Pinpoint the cell where the given text exists, returning its [X, Y] midpoint coordinate. 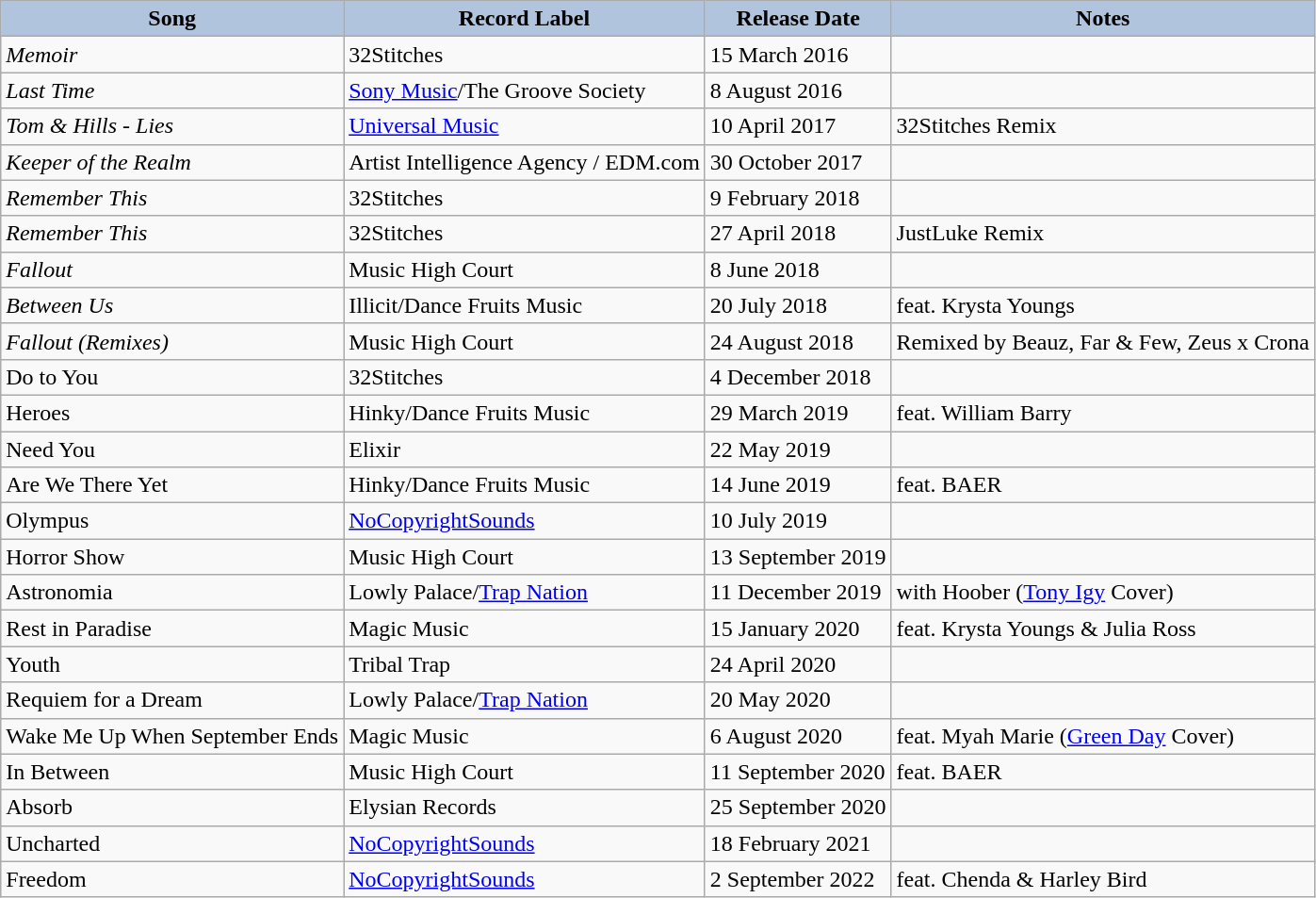
Rest in Paradise [172, 629]
Are We There Yet [172, 485]
25 September 2020 [798, 808]
In Between [172, 772]
10 April 2017 [798, 126]
Heroes [172, 413]
feat. Chenda & Harley Bird [1102, 879]
11 December 2019 [798, 593]
Elixir [525, 449]
Remixed by Beauz, Far & Few, Zeus x Crona [1102, 341]
Uncharted [172, 843]
Fallout (Remixes) [172, 341]
Wake Me Up When September Ends [172, 736]
Release Date [798, 19]
Tom & Hills - Lies [172, 126]
18 February 2021 [798, 843]
15 January 2020 [798, 629]
Notes [1102, 19]
Song [172, 19]
24 August 2018 [798, 341]
Memoir [172, 55]
13 September 2019 [798, 557]
Olympus [172, 521]
Horror Show [172, 557]
Sony Music/The Groove Society [525, 90]
14 June 2019 [798, 485]
Record Label [525, 19]
Between Us [172, 305]
29 March 2019 [798, 413]
Artist Intelligence Agency / EDM.com [525, 162]
Universal Music [525, 126]
Keeper of the Realm [172, 162]
11 September 2020 [798, 772]
20 July 2018 [798, 305]
feat. Krysta Youngs & Julia Ross [1102, 629]
feat. Myah Marie (Green Day Cover) [1102, 736]
Need You [172, 449]
Last Time [172, 90]
22 May 2019 [798, 449]
Illicit/Dance Fruits Music [525, 305]
6 August 2020 [798, 736]
JustLuke Remix [1102, 234]
Elysian Records [525, 808]
Absorb [172, 808]
feat. Krysta Youngs [1102, 305]
4 December 2018 [798, 377]
Requiem for a Dream [172, 700]
24 April 2020 [798, 664]
Fallout [172, 269]
Astronomia [172, 593]
Do to You [172, 377]
10 July 2019 [798, 521]
9 February 2018 [798, 198]
2 September 2022 [798, 879]
feat. William Barry [1102, 413]
15 March 2016 [798, 55]
27 April 2018 [798, 234]
Freedom [172, 879]
30 October 2017 [798, 162]
Tribal Trap [525, 664]
20 May 2020 [798, 700]
8 June 2018 [798, 269]
Youth [172, 664]
32Stitches Remix [1102, 126]
8 August 2016 [798, 90]
with Hoober (Tony Igy Cover) [1102, 593]
